From the cell containing the given text, extract its center point as (X, Y) coordinate. 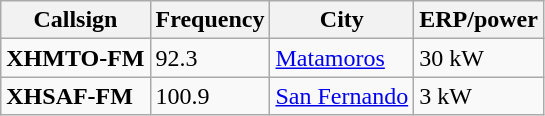
100.9 (210, 96)
XHSAF-FM (76, 96)
Frequency (210, 20)
30 kW (479, 58)
City (342, 20)
Callsign (76, 20)
3 kW (479, 96)
San Fernando (342, 96)
Matamoros (342, 58)
XHMTO-FM (76, 58)
92.3 (210, 58)
ERP/power (479, 20)
